For the text-containing cell, return its midpoint in [x, y] coordinate format. 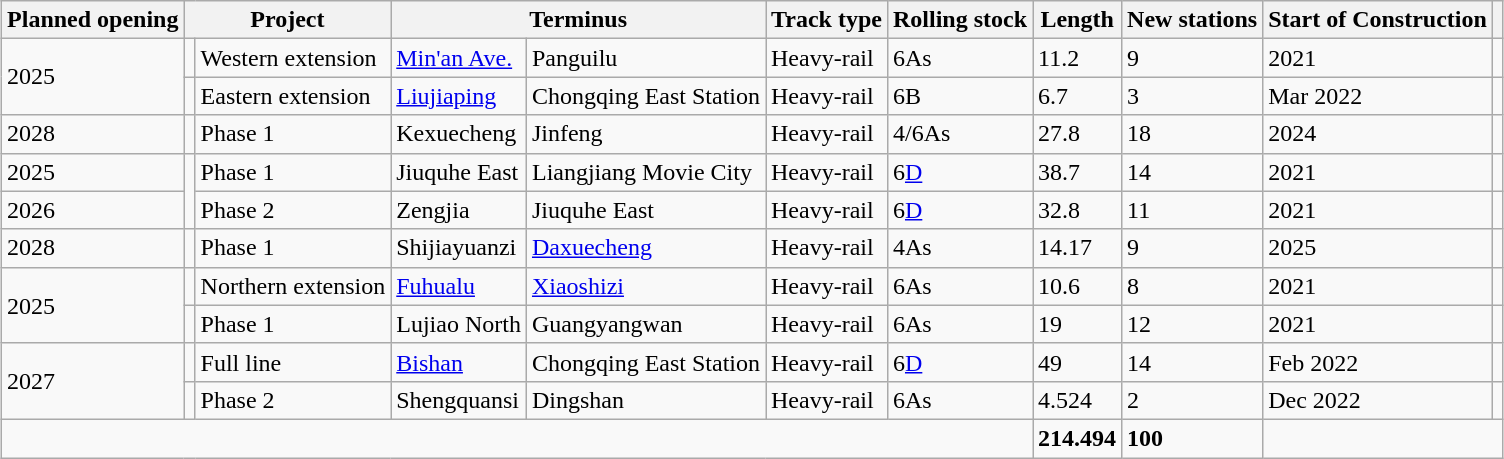
12 [1192, 324]
Min'an Ave. [459, 58]
3 [1192, 96]
100 [1192, 439]
Northern extension [293, 286]
4As [960, 248]
6.7 [1078, 96]
Planned opening [93, 20]
Liangjiang Movie City [646, 172]
Fuhualu [459, 286]
18 [1192, 134]
38.7 [1078, 172]
Panguilu [646, 58]
6B [960, 96]
Western extension [293, 58]
2027 [93, 382]
Dingshan [646, 401]
2026 [93, 210]
32.8 [1078, 210]
Zengjia [459, 210]
Bishan [459, 363]
214.494 [1078, 439]
11.2 [1078, 58]
27.8 [1078, 134]
Mar 2022 [1378, 96]
Daxuecheng [646, 248]
2024 [1378, 134]
Shijiayuanzi [459, 248]
19 [1078, 324]
Lujiao North [459, 324]
Track type [827, 20]
Xiaoshizi [646, 286]
Feb 2022 [1378, 363]
Dec 2022 [1378, 401]
Start of Construction [1378, 20]
Jinfeng [646, 134]
Shengquansi [459, 401]
4/6As [960, 134]
8 [1192, 286]
New stations [1192, 20]
Guangyangwan [646, 324]
11 [1192, 210]
49 [1078, 363]
10.6 [1078, 286]
Eastern extension [293, 96]
Length [1078, 20]
2 [1192, 401]
Kexuecheng [459, 134]
Rolling stock [960, 20]
Full line [293, 363]
Terminus [578, 20]
4.524 [1078, 401]
Project [288, 20]
Liujiaping [459, 96]
14.17 [1078, 248]
